From the cell containing the given text, extract its center point as [X, Y] coordinate. 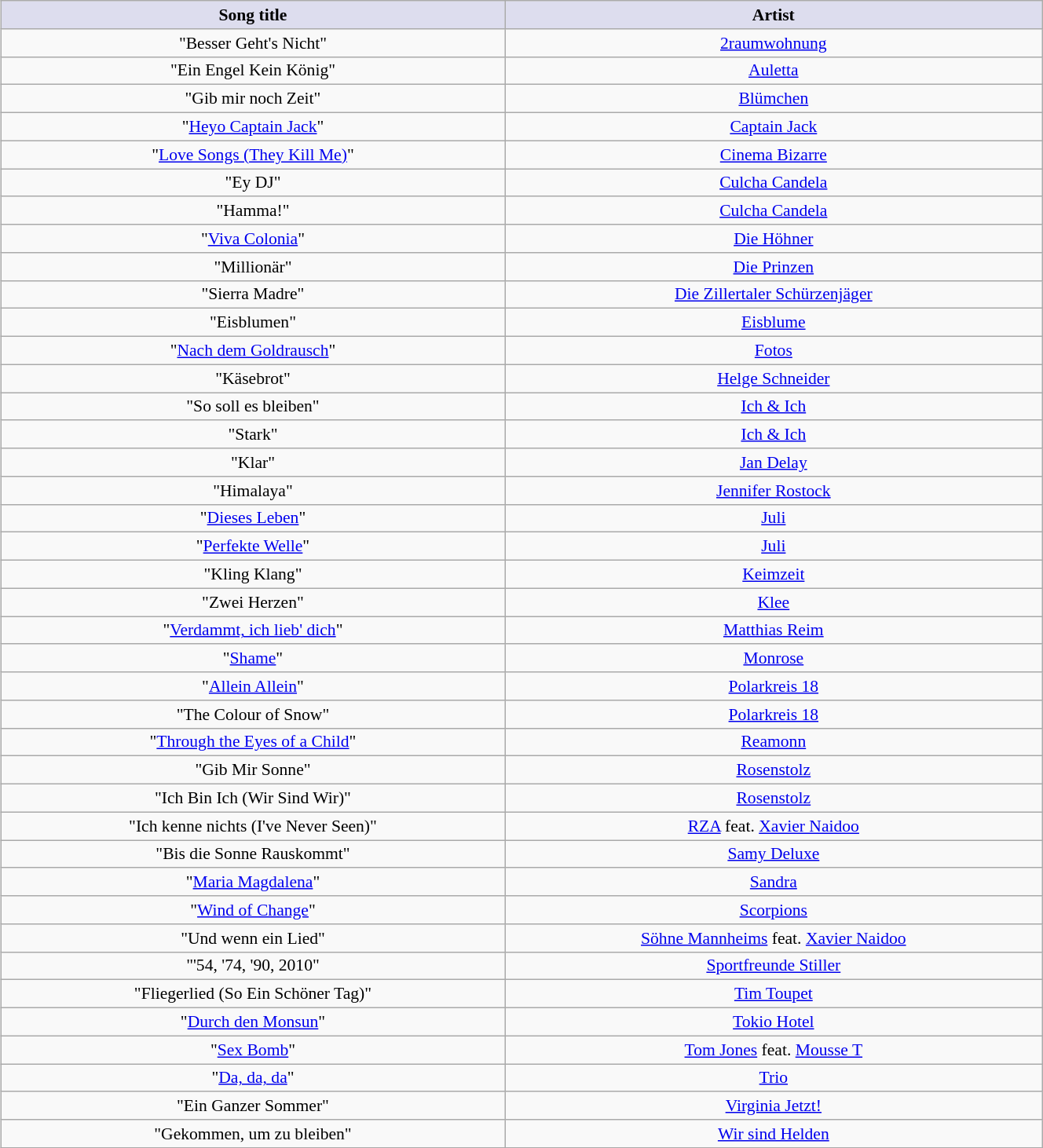
Söhne Mannheims feat. Xavier Naidoo [774, 938]
"Maria Magdalena" [253, 882]
"Dieses Leben" [253, 518]
"Besser Geht's Nicht" [253, 42]
"Sierra Madre" [253, 294]
Fotos [774, 350]
"Love Songs (They Kill Me)" [253, 155]
"Perfekte Welle" [253, 547]
Captain Jack [774, 126]
Eisblume [774, 323]
Matthias Reim [774, 630]
Trio [774, 1077]
"Shame" [253, 658]
Auletta [774, 71]
"Ein Ganzer Sommer" [253, 1106]
"Verdammt, ich lieb' dich" [253, 630]
Virginia Jetzt! [774, 1106]
Samy Deluxe [774, 854]
"Millionär" [253, 266]
"'54, '74, '90, 2010" [253, 966]
Wir sind Helden [774, 1134]
Jan Delay [774, 462]
Monrose [774, 658]
"Heyo Captain Jack" [253, 126]
Song title [253, 15]
"Durch den Monsun" [253, 1022]
Scorpions [774, 910]
"Eisblumen" [253, 323]
Klee [774, 602]
Sportfreunde Stiller [774, 966]
"Wind of Change" [253, 910]
"Allein Allein" [253, 686]
RZA feat. Xavier Naidoo [774, 826]
2raumwohnung [774, 42]
"Fliegerlied (So Ein Schöner Tag)" [253, 994]
"Himalaya" [253, 490]
"Und wenn ein Lied" [253, 938]
Tim Toupet [774, 994]
Sandra [774, 882]
Blümchen [774, 99]
"Klar" [253, 462]
Cinema Bizarre [774, 155]
"Zwei Herzen" [253, 602]
"Ich Bin Ich (Wir Sind Wir)" [253, 798]
"Da, da, da" [253, 1077]
"Gib mir noch Zeit" [253, 99]
"Ey DJ" [253, 182]
Reamonn [774, 742]
"Gib Mir Sonne" [253, 770]
"So soll es bleiben" [253, 407]
Tom Jones feat. Mousse T [774, 1050]
Artist [774, 15]
Die Zillertaler Schürzenjäger [774, 294]
"Sex Bomb" [253, 1050]
"Kling Klang" [253, 574]
"Hamma!" [253, 210]
"The Colour of Snow" [253, 714]
"Viva Colonia" [253, 239]
"Nach dem Goldrausch" [253, 350]
Die Prinzen [774, 266]
Die Höhner [774, 239]
Keimzeit [774, 574]
"Ein Engel Kein König" [253, 71]
"Gekommen, um zu bleiben" [253, 1134]
Jennifer Rostock [774, 490]
"Through the Eyes of a Child" [253, 742]
"Ich kenne nichts (I've Never Seen)" [253, 826]
"Stark" [253, 434]
"Käsebrot" [253, 378]
Helge Schneider [774, 378]
Tokio Hotel [774, 1022]
"Bis die Sonne Rauskommt" [253, 854]
